Pinpoint the cell where the given text exists, returning its (x, y) midpoint coordinate. 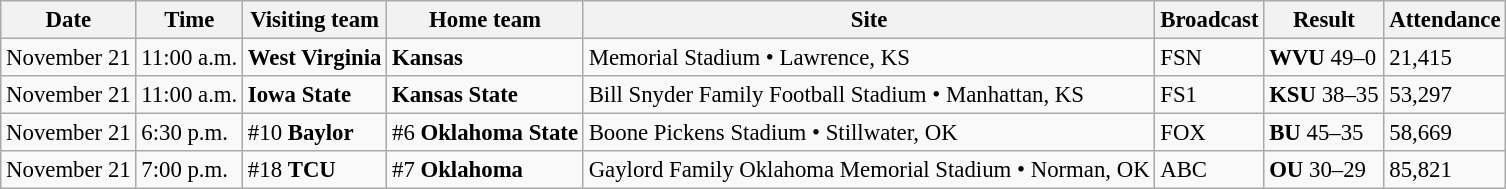
58,669 (1445, 133)
6:30 p.m. (190, 133)
West Virginia (315, 58)
85,821 (1445, 170)
#7 Oklahoma (486, 170)
Bill Snyder Family Football Stadium • Manhattan, KS (869, 95)
Attendance (1445, 20)
BU 45–35 (1324, 133)
53,297 (1445, 95)
#6 Oklahoma State (486, 133)
#18 TCU (315, 170)
#10 Baylor (315, 133)
ABC (1210, 170)
7:00 p.m. (190, 170)
Gaylord Family Oklahoma Memorial Stadium • Norman, OK (869, 170)
FSN (1210, 58)
Home team (486, 20)
Memorial Stadium • Lawrence, KS (869, 58)
Broadcast (1210, 20)
WVU 49–0 (1324, 58)
Site (869, 20)
Kansas State (486, 95)
Visiting team (315, 20)
Time (190, 20)
OU 30–29 (1324, 170)
KSU 38–35 (1324, 95)
21,415 (1445, 58)
Kansas (486, 58)
Date (68, 20)
Iowa State (315, 95)
Boone Pickens Stadium • Stillwater, OK (869, 133)
FOX (1210, 133)
FS1 (1210, 95)
Result (1324, 20)
